Pinpoint the cell where the given text exists, returning its (x, y) midpoint coordinate. 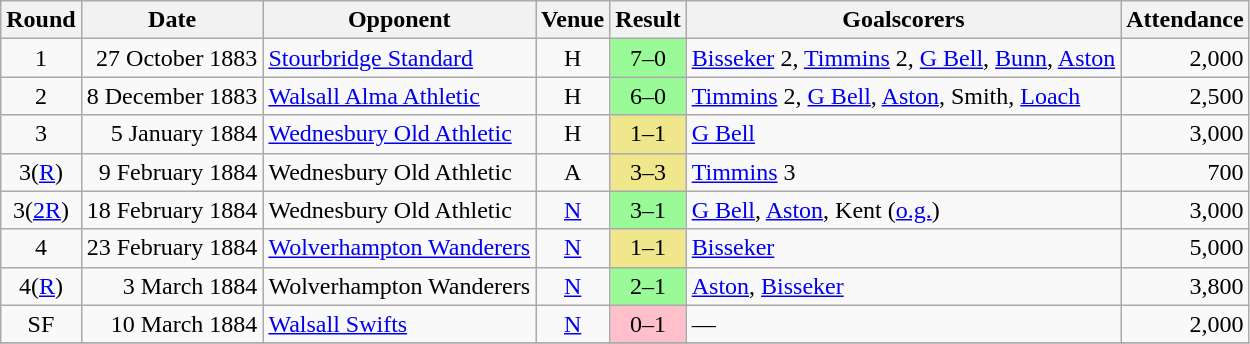
9 February 1884 (172, 172)
Walsall Alma Athletic (400, 96)
27 October 1883 (172, 58)
Date (172, 20)
Bisseker 2, Timmins 2, G Bell, Bunn, Aston (904, 58)
G Bell, Aston, Kent (o.g.) (904, 210)
7–0 (648, 58)
Attendance (1185, 20)
1 (41, 58)
700 (1185, 172)
4(R) (41, 286)
5,000 (1185, 248)
Venue (573, 20)
3(R) (41, 172)
— (904, 324)
Aston, Bisseker (904, 286)
Bisseker (904, 248)
2 (41, 96)
Result (648, 20)
G Bell (904, 134)
3–3 (648, 172)
3 March 1884 (172, 286)
5 January 1884 (172, 134)
Stourbridge Standard (400, 58)
A (573, 172)
Opponent (400, 20)
Goalscorers (904, 20)
18 February 1884 (172, 210)
SF (41, 324)
3 (41, 134)
Round (41, 20)
23 February 1884 (172, 248)
Timmins 3 (904, 172)
0–1 (648, 324)
Timmins 2, G Bell, Aston, Smith, Loach (904, 96)
3,800 (1185, 286)
3–1 (648, 210)
4 (41, 248)
Walsall Swifts (400, 324)
3(2R) (41, 210)
10 March 1884 (172, 324)
2–1 (648, 286)
8 December 1883 (172, 96)
6–0 (648, 96)
2,500 (1185, 96)
